Provide the (x, y) coordinate of the cell's center where the given text is located.  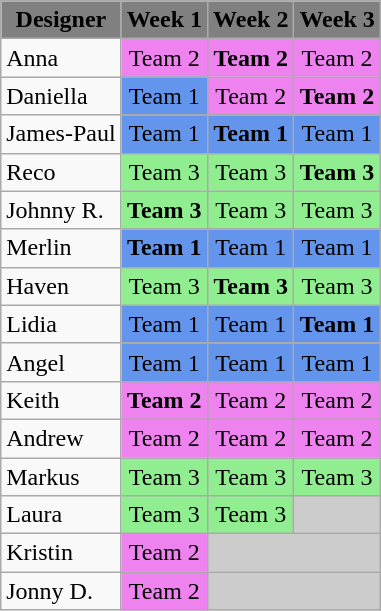
Laura (61, 515)
Week 2 (251, 20)
Daniella (61, 96)
Designer (61, 20)
Markus (61, 477)
Reco (61, 172)
Anna (61, 58)
Johnny R. (61, 210)
Merlin (61, 248)
Week 1 (164, 20)
Keith (61, 400)
Andrew (61, 438)
Week 3 (337, 20)
James-Paul (61, 134)
Kristin (61, 553)
Lidia (61, 324)
Angel (61, 362)
Jonny D. (61, 591)
Haven (61, 286)
